Detect which cell encompasses the target text, then output its [x, y] center coordinate. 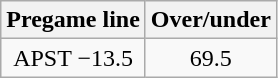
Over/under [210, 20]
Pregame line [74, 20]
69.5 [210, 58]
APST −13.5 [74, 58]
